Locate the cell with the specified text and output its [x, y] center coordinate. 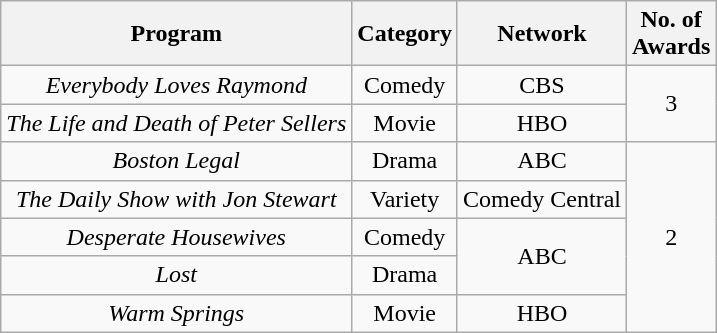
Everybody Loves Raymond [176, 85]
2 [672, 237]
3 [672, 104]
Boston Legal [176, 161]
Desperate Housewives [176, 237]
The Daily Show with Jon Stewart [176, 199]
CBS [542, 85]
Network [542, 34]
Comedy Central [542, 199]
Variety [405, 199]
Program [176, 34]
Category [405, 34]
Lost [176, 275]
No. ofAwards [672, 34]
The Life and Death of Peter Sellers [176, 123]
Warm Springs [176, 313]
